Identify which cell holds the provided text, then report its (x, y) central coordinate. 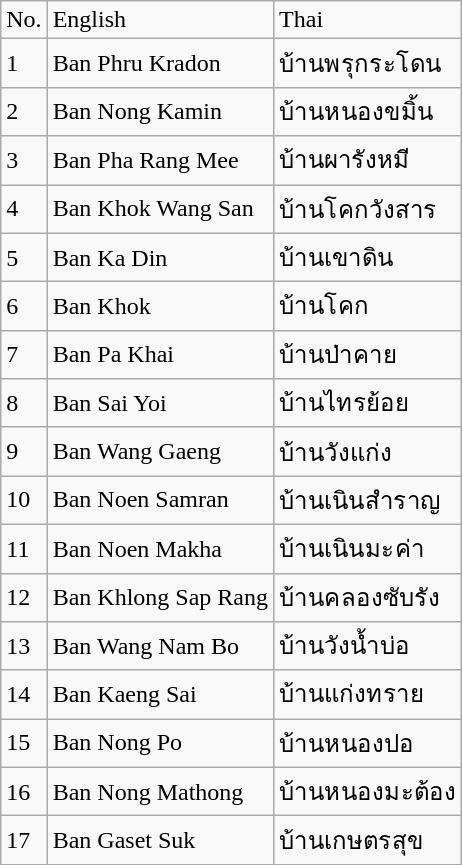
Thai (368, 20)
Ban Pa Khai (160, 354)
9 (24, 452)
English (160, 20)
Ban Nong Po (160, 744)
บ้านเนินมะค่า (368, 548)
บ้านโคก (368, 306)
บ้านป่าคาย (368, 354)
17 (24, 840)
Ban Kaeng Sai (160, 694)
บ้านเนินสำราญ (368, 500)
บ้านพรุกระโดน (368, 64)
บ้านคลองซับรัง (368, 598)
15 (24, 744)
Ban Nong Kamin (160, 112)
7 (24, 354)
12 (24, 598)
บ้านเขาดิน (368, 258)
Ban Wang Gaeng (160, 452)
3 (24, 160)
Ban Noen Makha (160, 548)
14 (24, 694)
2 (24, 112)
บ้านหนองมะต้อง (368, 792)
บ้านไทรย้อย (368, 404)
8 (24, 404)
บ้านโคกวังสาร (368, 208)
บ้านผารังหมี (368, 160)
Ban Wang Nam Bo (160, 646)
Ban Pha Rang Mee (160, 160)
บ้านเกษตรสุข (368, 840)
5 (24, 258)
No. (24, 20)
Ban Ka Din (160, 258)
Ban Khok Wang San (160, 208)
11 (24, 548)
Ban Khok (160, 306)
Ban Phru Kradon (160, 64)
Ban Nong Mathong (160, 792)
4 (24, 208)
13 (24, 646)
บ้านแก่งทราย (368, 694)
1 (24, 64)
บ้านหนองขมิ้น (368, 112)
16 (24, 792)
Ban Sai Yoi (160, 404)
Ban Noen Samran (160, 500)
บ้านหนองปอ (368, 744)
บ้านวังน้ำบ่อ (368, 646)
6 (24, 306)
10 (24, 500)
Ban Khlong Sap Rang (160, 598)
บ้านวังแก่ง (368, 452)
Ban Gaset Suk (160, 840)
